Scan for the cell matching the given text and deliver its (x, y) coordinate at center. 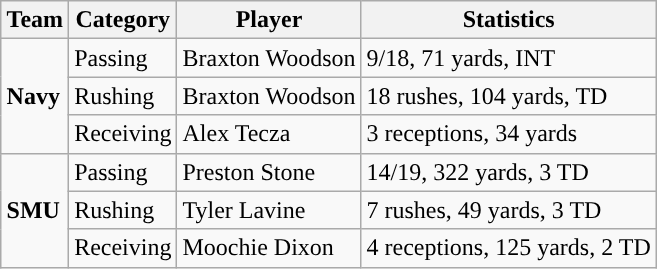
Preston Stone (269, 172)
Alex Tecza (269, 134)
Category (123, 20)
Tyler Lavine (269, 210)
Moochie Dixon (269, 248)
Player (269, 20)
7 rushes, 49 yards, 3 TD (508, 210)
SMU (35, 210)
Statistics (508, 20)
Navy (35, 96)
Team (35, 20)
4 receptions, 125 yards, 2 TD (508, 248)
14/19, 322 yards, 3 TD (508, 172)
18 rushes, 104 yards, TD (508, 96)
9/18, 71 yards, INT (508, 58)
3 receptions, 34 yards (508, 134)
